Locate the cell with the specified text and output its (X, Y) center coordinate. 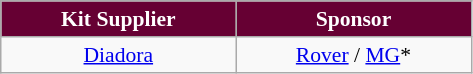
Diadora (118, 55)
Sponsor (354, 19)
Rover / MG* (354, 55)
Kit Supplier (118, 19)
